Provide the (x, y) coordinate of the cell's center where the given text is located.  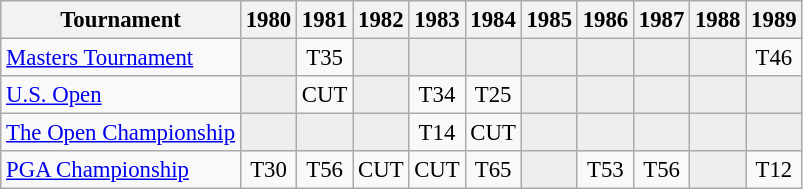
Tournament (121, 20)
T46 (774, 58)
PGA Championship (121, 170)
U.S. Open (121, 95)
T34 (437, 95)
T35 (325, 58)
1983 (437, 20)
T65 (493, 170)
1988 (718, 20)
1987 (661, 20)
T30 (268, 170)
1980 (268, 20)
T12 (774, 170)
1985 (549, 20)
1989 (774, 20)
The Open Championship (121, 133)
1986 (605, 20)
T53 (605, 170)
T25 (493, 95)
Masters Tournament (121, 58)
T14 (437, 133)
1984 (493, 20)
1981 (325, 20)
1982 (381, 20)
